Provide the [x, y] coordinate of the cell's center where the given text is located.  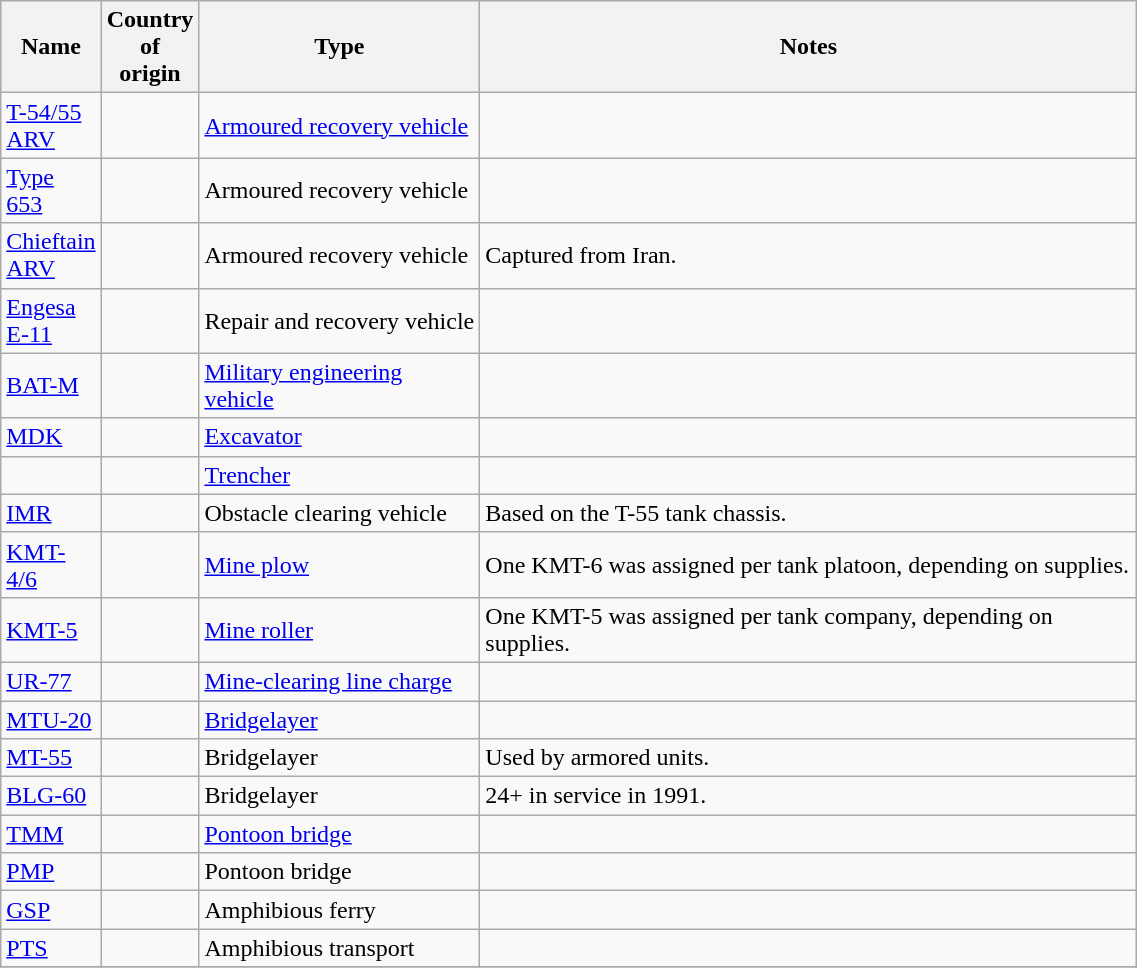
MDK [51, 437]
Type [340, 47]
Repair and recovery vehicle [340, 320]
KMT-5 [51, 630]
PTS [51, 948]
Country of origin [150, 47]
T-54/55 ARV [51, 126]
Military engineering vehicle [340, 386]
Used by armored units. [808, 758]
TMM [51, 834]
BAT-M [51, 386]
UR-77 [51, 681]
Based on the T-55 tank chassis. [808, 513]
GSP [51, 910]
PMP [51, 872]
Notes [808, 47]
BLG-60 [51, 796]
Obstacle clearing vehicle [340, 513]
One KMT-6 was assigned per tank platoon, depending on supplies. [808, 564]
MTU-20 [51, 719]
Mine plow [340, 564]
Mine roller [340, 630]
Trencher [340, 475]
One KMT-5 was assigned per tank company, depending on supplies. [808, 630]
Captured from Iran. [808, 256]
Excavator [340, 437]
Type 653 [51, 190]
IMR [51, 513]
Chieftain ARV [51, 256]
24+ in service in 1991. [808, 796]
Amphibious transport [340, 948]
KMT-4/6 [51, 564]
Mine-clearing line charge [340, 681]
Amphibious ferry [340, 910]
MT-55 [51, 758]
Name [51, 47]
Engesa E-11 [51, 320]
